Output the [X, Y] coordinate of the center of the cell containing the given text.  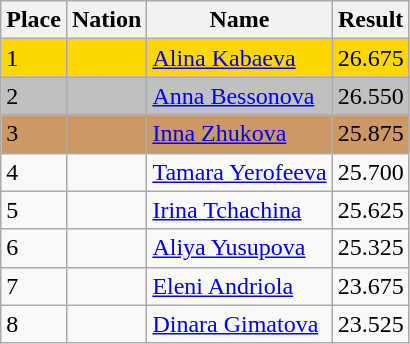
25.325 [370, 248]
3 [34, 134]
Place [34, 20]
Irina Tchachina [240, 210]
Aliya Yusupova [240, 248]
Inna Zhukova [240, 134]
8 [34, 324]
Alina Kabaeva [240, 58]
2 [34, 96]
25.875 [370, 134]
Name [240, 20]
26.675 [370, 58]
Result [370, 20]
25.625 [370, 210]
Eleni Andriola [240, 286]
4 [34, 172]
1 [34, 58]
23.675 [370, 286]
6 [34, 248]
Anna Bessonova [240, 96]
Dinara Gimatova [240, 324]
26.550 [370, 96]
5 [34, 210]
23.525 [370, 324]
7 [34, 286]
25.700 [370, 172]
Tamara Yerofeeva [240, 172]
Nation [106, 20]
